Locate the cell with the specified text and output its (X, Y) center coordinate. 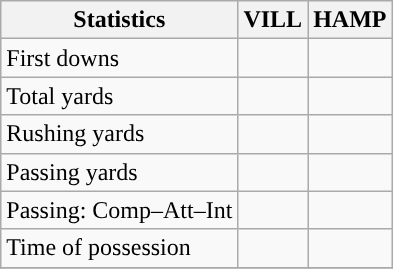
VILL (273, 20)
Time of possession (120, 248)
HAMP (350, 20)
Rushing yards (120, 134)
Passing: Comp–Att–Int (120, 210)
Total yards (120, 96)
First downs (120, 58)
Passing yards (120, 172)
Statistics (120, 20)
